Find where the given text appears and provide that cell's center as [x, y] coordinate. 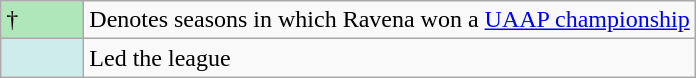
Denotes seasons in which Ravena won a UAAP championship [390, 20]
Led the league [390, 58]
† [42, 20]
